From the cell containing the given text, extract its center point as (X, Y) coordinate. 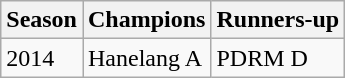
PDRM D (278, 58)
Champions (146, 20)
Season (42, 20)
2014 (42, 58)
Hanelang A (146, 58)
Runners-up (278, 20)
